Provide the [X, Y] coordinate of the cell's center where the given text is located.  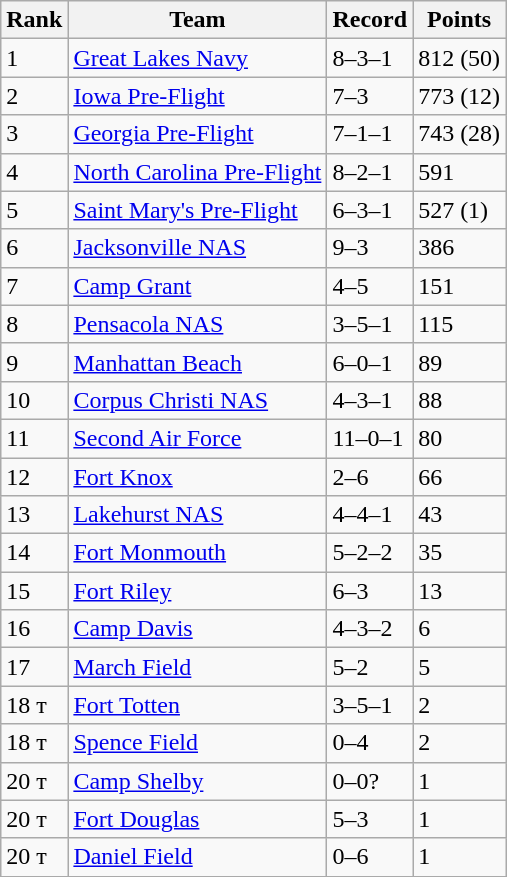
Fort Knox [198, 477]
Fort Riley [198, 591]
812 (50) [460, 58]
0–4 [370, 743]
Daniel Field [198, 857]
Camp Davis [198, 629]
151 [460, 286]
9–3 [370, 248]
8–3–1 [370, 58]
Manhattan Beach [198, 362]
March Field [198, 667]
115 [460, 324]
66 [460, 477]
8–2–1 [370, 172]
527 (1) [460, 210]
5–2 [370, 667]
5–2–2 [370, 553]
89 [460, 362]
9 [34, 362]
5–3 [370, 819]
88 [460, 400]
0–0? [370, 781]
3 [34, 134]
35 [460, 553]
80 [460, 438]
Fort Monmouth [198, 553]
8 [34, 324]
2–6 [370, 477]
15 [34, 591]
Jacksonville NAS [198, 248]
6–3–1 [370, 210]
773 (12) [460, 96]
Rank [34, 20]
Fort Totten [198, 705]
Team [198, 20]
Points [460, 20]
Record [370, 20]
4–4–1 [370, 515]
Camp Grant [198, 286]
16 [34, 629]
Fort Douglas [198, 819]
4–3–2 [370, 629]
4–3–1 [370, 400]
386 [460, 248]
43 [460, 515]
4–5 [370, 286]
591 [460, 172]
4 [34, 172]
7–1–1 [370, 134]
6–0–1 [370, 362]
Second Air Force [198, 438]
10 [34, 400]
Corpus Christi NAS [198, 400]
Lakehurst NAS [198, 515]
Pensacola NAS [198, 324]
743 (28) [460, 134]
14 [34, 553]
Spence Field [198, 743]
Great Lakes Navy [198, 58]
Saint Mary's Pre-Flight [198, 210]
Georgia Pre-Flight [198, 134]
Iowa Pre-Flight [198, 96]
North Carolina Pre-Flight [198, 172]
11 [34, 438]
6–3 [370, 591]
Camp Shelby [198, 781]
0–6 [370, 857]
7 [34, 286]
12 [34, 477]
17 [34, 667]
7–3 [370, 96]
11–0–1 [370, 438]
